Find where the given text appears and provide that cell's center as (X, Y) coordinate. 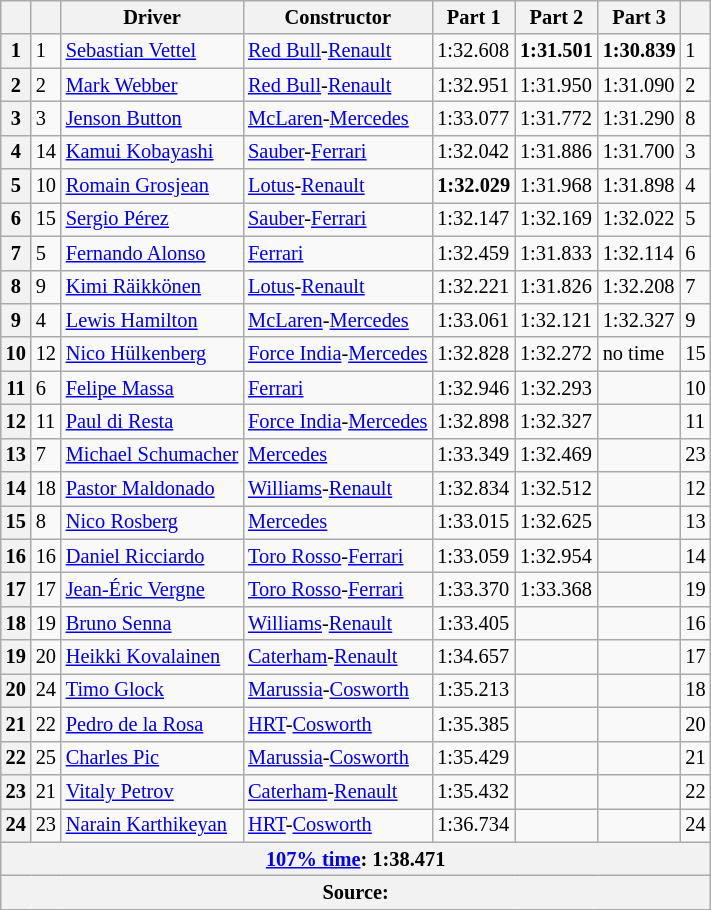
1:33.077 (474, 118)
Paul di Resta (152, 421)
Fernando Alonso (152, 253)
1:30.839 (640, 51)
1:32.828 (474, 354)
1:35.429 (474, 758)
Bruno Senna (152, 623)
Nico Rosberg (152, 522)
Part 3 (640, 17)
1:32.221 (474, 287)
1:32.121 (556, 320)
Timo Glock (152, 690)
no time (640, 354)
1:36.734 (474, 825)
1:33.368 (556, 589)
Source: (356, 892)
Jean-Éric Vergne (152, 589)
1:32.147 (474, 219)
Charles Pic (152, 758)
1:31.090 (640, 85)
1:34.657 (474, 657)
107% time: 1:38.471 (356, 859)
Part 1 (474, 17)
1:32.834 (474, 489)
Kamui Kobayashi (152, 152)
Sergio Pérez (152, 219)
Vitaly Petrov (152, 791)
1:31.772 (556, 118)
1:32.029 (474, 186)
1:35.432 (474, 791)
1:32.042 (474, 152)
Mark Webber (152, 85)
Pastor Maldonado (152, 489)
1:33.061 (474, 320)
1:31.833 (556, 253)
1:32.114 (640, 253)
Felipe Massa (152, 388)
1:33.349 (474, 455)
1:32.459 (474, 253)
Michael Schumacher (152, 455)
Part 2 (556, 17)
25 (46, 758)
1:35.213 (474, 690)
Narain Karthikeyan (152, 825)
1:32.608 (474, 51)
Lewis Hamilton (152, 320)
1:31.501 (556, 51)
1:32.169 (556, 219)
1:31.968 (556, 186)
1:31.826 (556, 287)
1:32.022 (640, 219)
Daniel Ricciardo (152, 556)
1:33.059 (474, 556)
Pedro de la Rosa (152, 724)
Driver (152, 17)
1:32.954 (556, 556)
1:31.950 (556, 85)
1:32.898 (474, 421)
1:32.208 (640, 287)
Romain Grosjean (152, 186)
Sebastian Vettel (152, 51)
Jenson Button (152, 118)
1:32.293 (556, 388)
Heikki Kovalainen (152, 657)
1:31.290 (640, 118)
1:31.898 (640, 186)
1:32.951 (474, 85)
1:35.385 (474, 724)
Constructor (338, 17)
1:31.700 (640, 152)
Kimi Räikkönen (152, 287)
1:32.625 (556, 522)
1:33.405 (474, 623)
1:32.512 (556, 489)
1:32.946 (474, 388)
1:33.370 (474, 589)
1:32.272 (556, 354)
1:32.469 (556, 455)
1:33.015 (474, 522)
Nico Hülkenberg (152, 354)
1:31.886 (556, 152)
